Extract the (x, y) coordinate from the center of the cell holding the provided text.  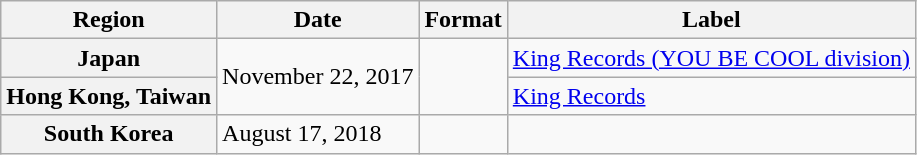
Japan (109, 58)
King Records (711, 96)
Region (109, 20)
Date (318, 20)
King Records (YOU BE COOL division) (711, 58)
South Korea (109, 134)
November 22, 2017 (318, 77)
Label (711, 20)
Hong Kong, Taiwan (109, 96)
August 17, 2018 (318, 134)
Format (463, 20)
